Capture the cell that displays the provided text and extract its (x, y) central coordinate. 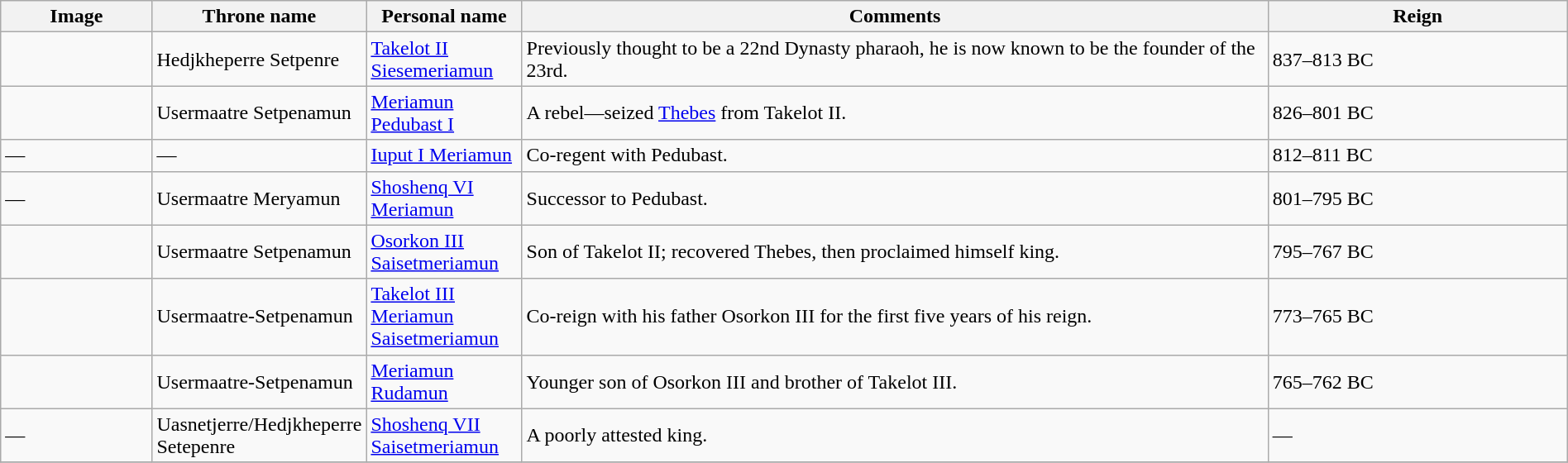
Meriamun Pedubast I (444, 112)
Throne name (260, 17)
Previously thought to be a 22nd Dynasty pharaoh, he is now known to be the founder of the 23rd. (895, 60)
Image (76, 17)
Meriamun Rudamun (444, 382)
826–801 BC (1417, 112)
Uasnetjerre/Hedjkheperre Setepenre (260, 435)
Takelot III Meriamun Saisetmeriamun (444, 317)
765–762 BC (1417, 382)
A rebel—seized Thebes from Takelot II. (895, 112)
Iuput I Meriamun (444, 155)
812–811 BC (1417, 155)
801–795 BC (1417, 198)
A poorly attested king. (895, 435)
Comments (895, 17)
Osorkon III Saisetmeriamun (444, 251)
837–813 BC (1417, 60)
Usermaatre Meryamun (260, 198)
Son of Takelot II; recovered Thebes, then proclaimed himself king. (895, 251)
795–767 BC (1417, 251)
Personal name (444, 17)
Co-reign with his father Osorkon III for the first five years of his reign. (895, 317)
Shoshenq VI Meriamun (444, 198)
Successor to Pedubast. (895, 198)
Co-regent with Pedubast. (895, 155)
773–765 BC (1417, 317)
Hedjkheperre Setpenre (260, 60)
Reign (1417, 17)
Younger son of Osorkon III and brother of Takelot III. (895, 382)
Takelot II Siesemeriamun (444, 60)
Shoshenq VII Saisetmeriamun (444, 435)
